Locate the cell with the specified text and output its (x, y) center coordinate. 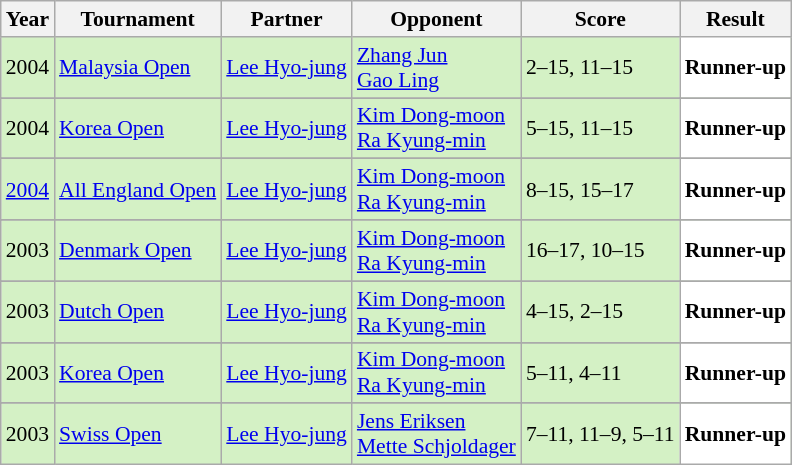
Malaysia Open (138, 68)
Tournament (138, 19)
16–17, 10–15 (600, 250)
Swiss Open (138, 434)
Year (28, 19)
2–15, 11–15 (600, 68)
Denmark Open (138, 250)
4–15, 2–15 (600, 312)
8–15, 15–17 (600, 190)
5–11, 4–11 (600, 372)
Score (600, 19)
Jens Eriksen Mette Schjoldager (436, 434)
5–15, 11–15 (600, 128)
Dutch Open (138, 312)
Zhang Jun Gao Ling (436, 68)
Partner (286, 19)
7–11, 11–9, 5–11 (600, 434)
Result (736, 19)
Opponent (436, 19)
All England Open (138, 190)
